Capture the cell that displays the provided text and extract its [X, Y] central coordinate. 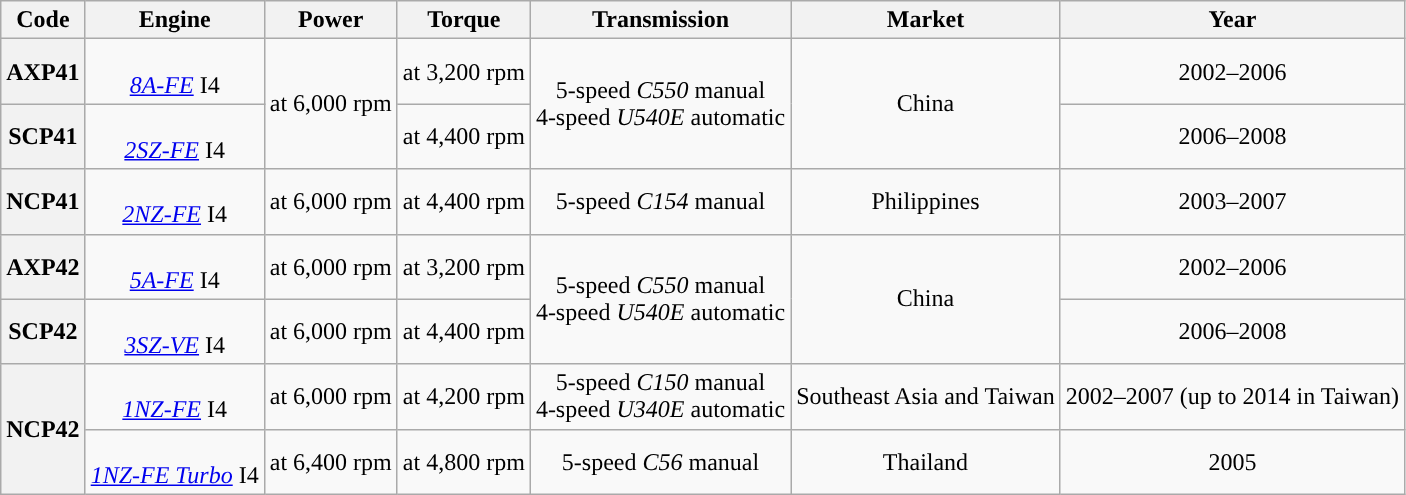
AXP41 [43, 72]
SCP42 [43, 332]
Year [1232, 20]
1NZ-FE I4 [174, 396]
NCP42 [43, 429]
Torque [464, 20]
Power [330, 20]
5-speed C154 manual [660, 202]
Market [926, 20]
5A-FE I4 [174, 266]
8A-FE I4 [174, 72]
1NZ-FE Turbo I4 [174, 462]
Philippines [926, 202]
at 6,400 rpm [330, 462]
at 4,800 rpm [464, 462]
Engine [174, 20]
AXP42 [43, 266]
5-speed C56 manual [660, 462]
2002–2007 (up to 2014 in Taiwan) [1232, 396]
Code [43, 20]
Transmission [660, 20]
2003–2007 [1232, 202]
3SZ-VE I4 [174, 332]
5-speed C150 manual4-speed U340E automatic [660, 396]
NCP41 [43, 202]
at 4,200 rpm [464, 396]
2005 [1232, 462]
Southeast Asia and Taiwan [926, 396]
SCP41 [43, 136]
2NZ-FE I4 [174, 202]
2SZ-FE I4 [174, 136]
Thailand [926, 462]
